For the text-containing cell, return its midpoint in (X, Y) coordinate format. 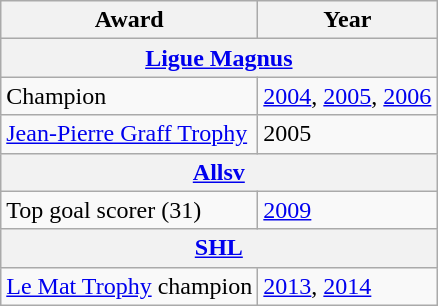
Jean-Pierre Graff Trophy (130, 134)
Ligue Magnus (219, 58)
Le Mat Trophy champion (130, 286)
2005 (348, 134)
Champion (130, 96)
Award (130, 20)
2004, 2005, 2006 (348, 96)
Allsv (219, 172)
Year (348, 20)
Top goal scorer (31) (130, 210)
2009 (348, 210)
SHL (219, 248)
2013, 2014 (348, 286)
